Return (x, y) of the center of cell containing provided text 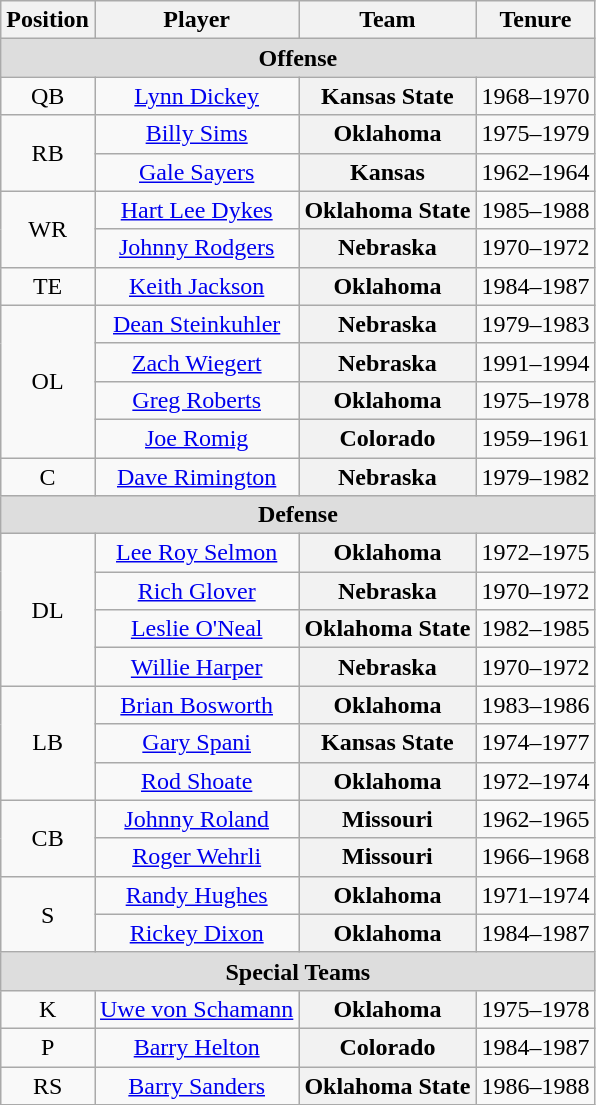
TE (48, 286)
Rickey Dixon (196, 933)
Barry Sanders (196, 1085)
1991–1994 (536, 362)
Keith Jackson (196, 286)
Zach Wiegert (196, 362)
Tenure (536, 20)
1982–1985 (536, 629)
1972–1975 (536, 553)
Rich Glover (196, 591)
S (48, 914)
Johnny Roland (196, 819)
Uwe von Schamann (196, 1009)
1979–1982 (536, 477)
Lee Roy Selmon (196, 553)
Lynn Dickey (196, 96)
Special Teams (298, 971)
CB (48, 838)
1959–1961 (536, 438)
1986–1988 (536, 1085)
1974–1977 (536, 743)
Rod Shoate (196, 781)
1962–1965 (536, 819)
Dave Rimington (196, 477)
Position (48, 20)
DL (48, 610)
Hart Lee Dykes (196, 210)
Team (388, 20)
1966–1968 (536, 857)
Defense (298, 515)
C (48, 477)
P (48, 1047)
Gale Sayers (196, 172)
1983–1986 (536, 705)
1968–1970 (536, 96)
Brian Bosworth (196, 705)
Kansas (388, 172)
1962–1964 (536, 172)
1975–1979 (536, 134)
OL (48, 381)
1972–1974 (536, 781)
1979–1983 (536, 324)
RS (48, 1085)
Billy Sims (196, 134)
Gary Spani (196, 743)
LB (48, 743)
Leslie O'Neal (196, 629)
Randy Hughes (196, 895)
QB (48, 96)
1971–1974 (536, 895)
K (48, 1009)
Offense (298, 58)
WR (48, 229)
Greg Roberts (196, 400)
Dean Steinkuhler (196, 324)
RB (48, 153)
Joe Romig (196, 438)
Willie Harper (196, 667)
Player (196, 20)
Johnny Rodgers (196, 248)
Barry Helton (196, 1047)
Roger Wehrli (196, 857)
1985–1988 (536, 210)
